For the text-containing cell, return its midpoint in (X, Y) coordinate format. 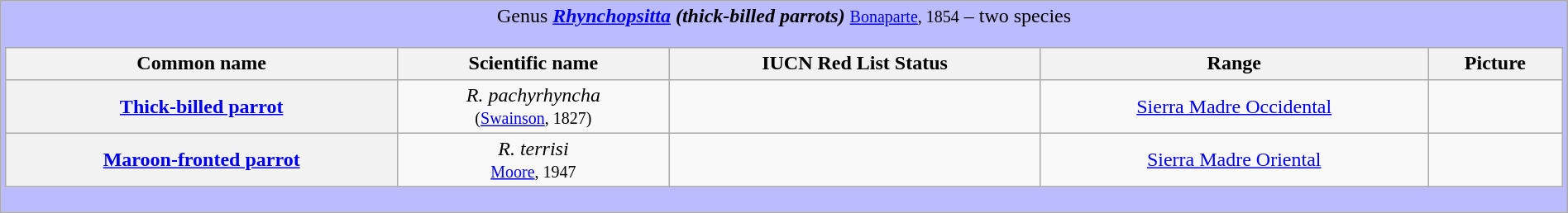
R. terrisi Moore, 1947 (533, 160)
Picture (1495, 64)
R. pachyrhyncha (Swainson, 1827) (533, 106)
Maroon-fronted parrot (202, 160)
Common name (202, 64)
Sierra Madre Oriental (1234, 160)
Scientific name (533, 64)
Sierra Madre Occidental (1234, 106)
IUCN Red List Status (855, 64)
Thick-billed parrot (202, 106)
Range (1234, 64)
